Scan for the cell matching the given text and deliver its (X, Y) coordinate at center. 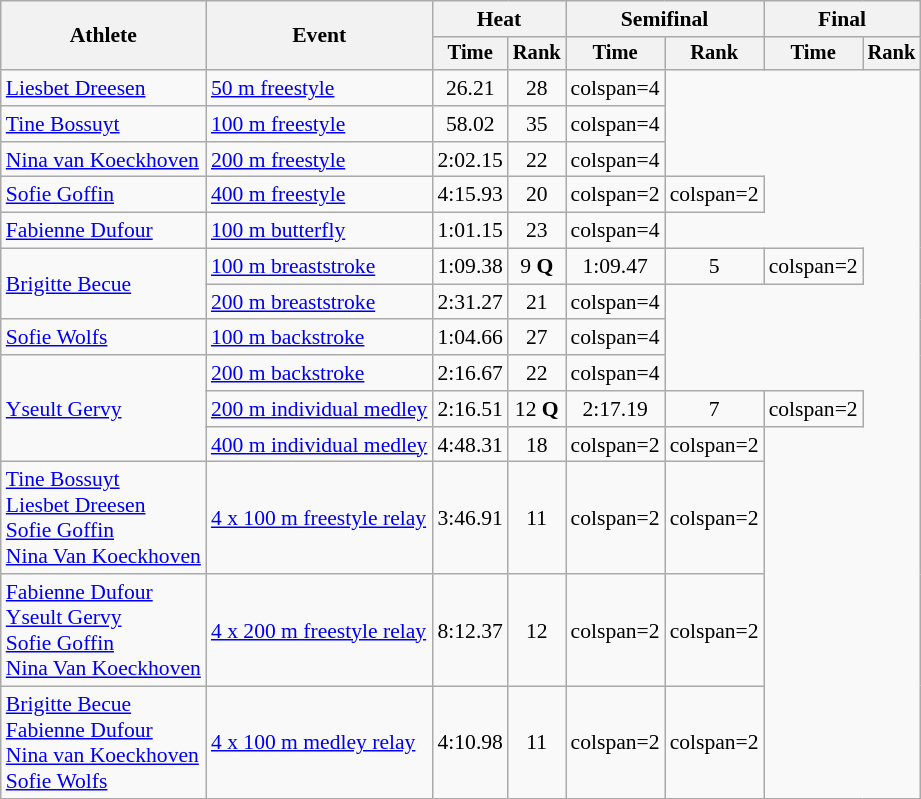
4 x 100 m medley relay (320, 743)
9 Q (537, 267)
4:10.98 (470, 743)
58.02 (470, 124)
Sofie Goffin (104, 195)
1:01.15 (470, 231)
Event (320, 36)
400 m individual medley (320, 445)
Brigitte Becue Fabienne Dufour Nina van Koeckhoven Sofie Wolfs (104, 743)
Tine BossuytLiesbet DreesenSofie GoffinNina Van Koeckhoven (104, 518)
4:48.31 (470, 445)
4 x 100 m freestyle relay (320, 518)
Semifinal (665, 19)
7 (714, 409)
100 m breaststroke (320, 267)
35 (537, 124)
Tine Bossuyt (104, 124)
12 (537, 630)
1:04.66 (470, 338)
2:17.19 (616, 409)
200 m breaststroke (320, 302)
4 x 200 m freestyle relay (320, 630)
200 m individual medley (320, 409)
Athlete (104, 36)
50 m freestyle (320, 88)
4:15.93 (470, 195)
2:02.15 (470, 160)
2:16.67 (470, 373)
Heat (498, 19)
1:09.38 (470, 267)
8:12.37 (470, 630)
3:46.91 (470, 518)
1:09.47 (616, 267)
26.21 (470, 88)
23 (537, 231)
28 (537, 88)
18 (537, 445)
27 (537, 338)
100 m butterfly (320, 231)
20 (537, 195)
2:31.27 (470, 302)
200 m backstroke (320, 373)
400 m freestyle (320, 195)
Liesbet Dreesen (104, 88)
200 m freestyle (320, 160)
Nina van Koeckhoven (104, 160)
2:16.51 (470, 409)
Sofie Wolfs (104, 338)
100 m freestyle (320, 124)
Yseult Gervy (104, 408)
Fabienne Dufour (104, 231)
Fabienne DufourYseult GervySofie GoffinNina Van Koeckhoven (104, 630)
12 Q (537, 409)
21 (537, 302)
5 (714, 267)
Brigitte Becue (104, 284)
Final (842, 19)
100 m backstroke (320, 338)
